Scan for the cell matching the given text and deliver its [x, y] coordinate at center. 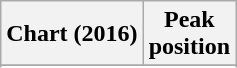
Chart (2016) [72, 34]
Peakposition [189, 34]
